From the cell containing the given text, extract its center point as (x, y) coordinate. 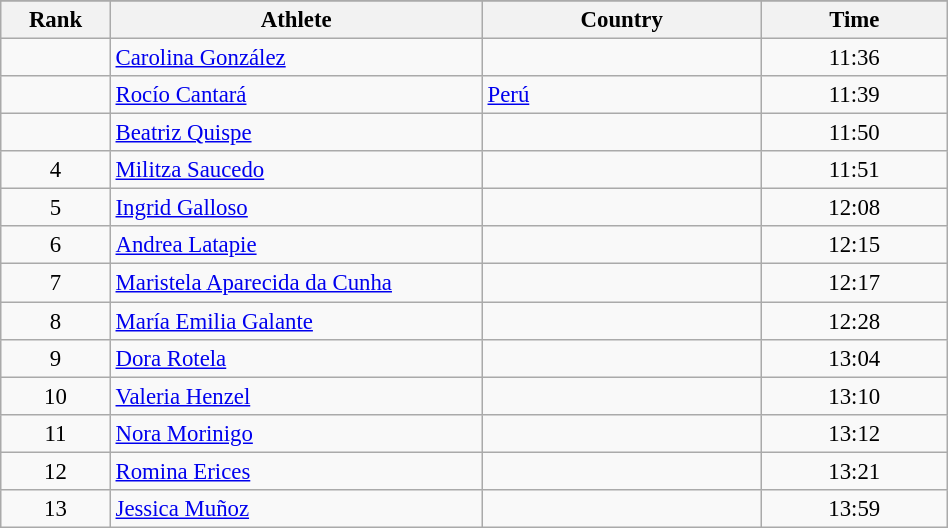
13 (56, 509)
Perú (622, 95)
13:59 (854, 509)
Ingrid Galloso (296, 208)
Dora Rotela (296, 358)
Time (854, 20)
5 (56, 208)
Rank (56, 20)
Romina Erices (296, 471)
12:17 (854, 283)
12:15 (854, 245)
Nora Morinigo (296, 433)
Valeria Henzel (296, 396)
11 (56, 433)
Athlete (296, 20)
8 (56, 321)
Country (622, 20)
Maristela Aparecida da Cunha (296, 283)
4 (56, 170)
13:04 (854, 358)
12 (56, 471)
9 (56, 358)
María Emilia Galante (296, 321)
Rocío Cantará (296, 95)
13:10 (854, 396)
11:39 (854, 95)
Militza Saucedo (296, 170)
6 (56, 245)
13:12 (854, 433)
Jessica Muñoz (296, 509)
Andrea Latapie (296, 245)
10 (56, 396)
7 (56, 283)
12:08 (854, 208)
13:21 (854, 471)
Beatriz Quispe (296, 133)
12:28 (854, 321)
11:50 (854, 133)
Carolina González (296, 58)
11:51 (854, 170)
11:36 (854, 58)
